Capture the cell that displays the provided text and extract its (x, y) central coordinate. 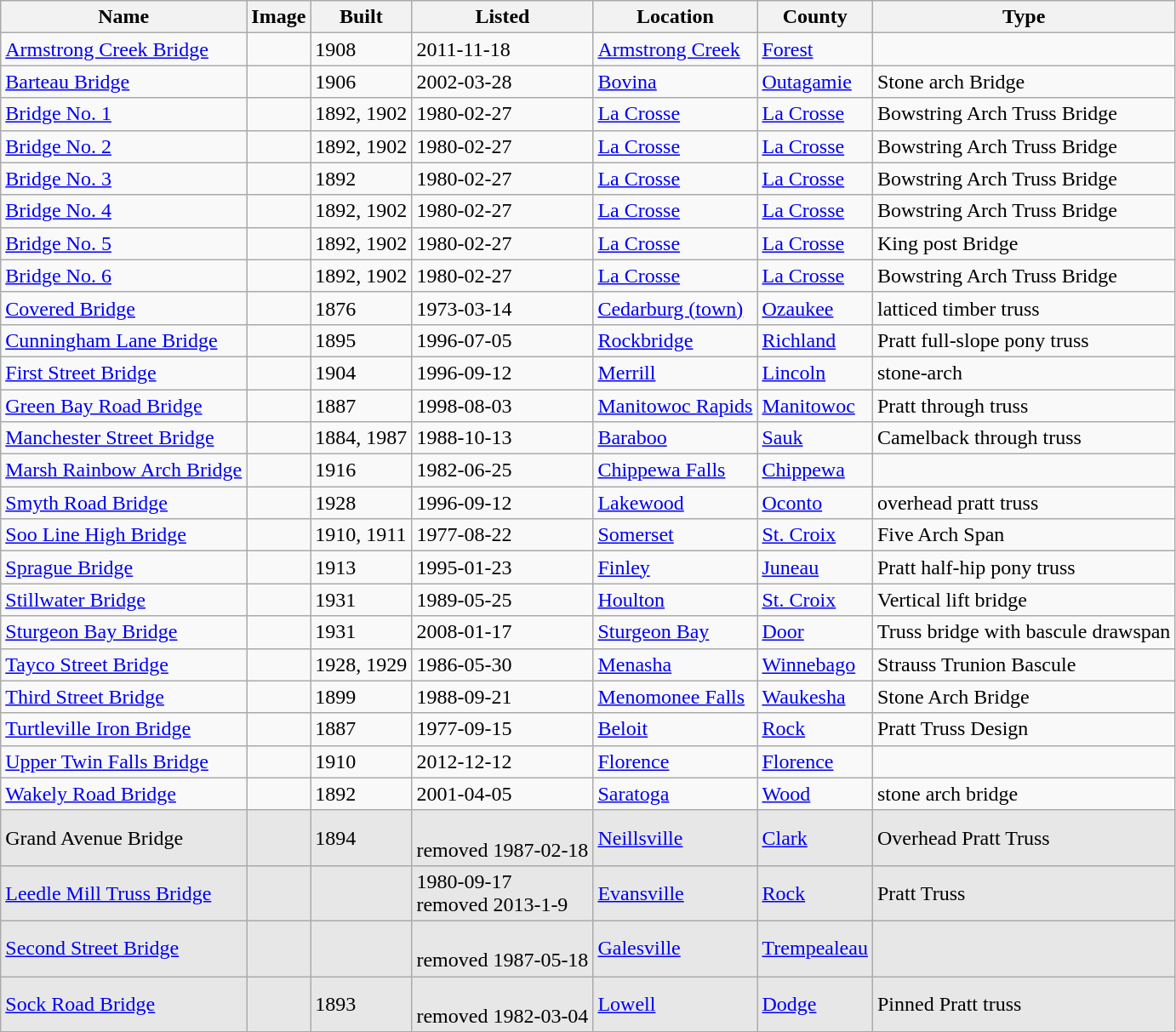
2002-03-28 (502, 82)
2012-12-12 (502, 761)
stone-arch (1023, 373)
Chippewa Falls (676, 470)
Armstrong Creek Bridge (124, 49)
Finley (676, 567)
1913 (361, 567)
1895 (361, 340)
1894 (361, 837)
Beloit (676, 729)
Galesville (676, 948)
Sturgeon Bay Bridge (124, 632)
Vertical lift bridge (1023, 600)
Bovina (676, 82)
1977-08-22 (502, 535)
Pratt full-slope pony truss (1023, 340)
Juneau (815, 567)
Richland (815, 340)
Pratt Truss (1023, 893)
1988-09-21 (502, 697)
Somerset (676, 535)
Neillsville (676, 837)
Saratoga (676, 794)
latticed timber truss (1023, 308)
Stone arch Bridge (1023, 82)
Lowell (676, 1004)
1916 (361, 470)
Cedarburg (town) (676, 308)
Marsh Rainbow Arch Bridge (124, 470)
Sock Road Bridge (124, 1004)
Listed (502, 17)
Rockbridge (676, 340)
County (815, 17)
Image (279, 17)
Built (361, 17)
Second Street Bridge (124, 948)
Sauk (815, 438)
Forest (815, 49)
Five Arch Span (1023, 535)
Stone Arch Bridge (1023, 697)
Bridge No. 1 (124, 114)
Stillwater Bridge (124, 600)
Oconto (815, 503)
Ozaukee (815, 308)
1884, 1987 (361, 438)
Baraboo (676, 438)
1988-10-13 (502, 438)
removed 1982-03-04 (502, 1004)
1899 (361, 697)
1910, 1911 (361, 535)
Bridge No. 5 (124, 243)
Truss bridge with bascule drawspan (1023, 632)
Lincoln (815, 373)
Pinned Pratt truss (1023, 1004)
Bridge No. 2 (124, 146)
1977-09-15 (502, 729)
1995-01-23 (502, 567)
Chippewa (815, 470)
1908 (361, 49)
First Street Bridge (124, 373)
overhead pratt truss (1023, 503)
2011-11-18 (502, 49)
Outagamie (815, 82)
Lakewood (676, 503)
Covered Bridge (124, 308)
Merrill (676, 373)
1980-09-17 removed 2013-1-9 (502, 893)
Bridge No. 4 (124, 211)
Third Street Bridge (124, 697)
Evansville (676, 893)
Clark (815, 837)
removed 1987-02-18 (502, 837)
Bridge No. 3 (124, 179)
Green Bay Road Bridge (124, 406)
Door (815, 632)
Wood (815, 794)
1893 (361, 1004)
Manchester Street Bridge (124, 438)
Soo Line High Bridge (124, 535)
1904 (361, 373)
Menasha (676, 664)
stone arch bridge (1023, 794)
Upper Twin Falls Bridge (124, 761)
1982-06-25 (502, 470)
1928, 1929 (361, 664)
Turtleville Iron Bridge (124, 729)
Houlton (676, 600)
Wakely Road Bridge (124, 794)
Dodge (815, 1004)
Tayco Street Bridge (124, 664)
Waukesha (815, 697)
1928 (361, 503)
1906 (361, 82)
Overhead Pratt Truss (1023, 837)
Barteau Bridge (124, 82)
Cunningham Lane Bridge (124, 340)
1998-08-03 (502, 406)
Grand Avenue Bridge (124, 837)
Pratt Truss Design (1023, 729)
Sprague Bridge (124, 567)
1910 (361, 761)
Sturgeon Bay (676, 632)
Location (676, 17)
1986-05-30 (502, 664)
Bridge No. 6 (124, 276)
Camelback through truss (1023, 438)
Smyth Road Bridge (124, 503)
1996-07-05 (502, 340)
Winnebago (815, 664)
1989-05-25 (502, 600)
Strauss Trunion Bascule (1023, 664)
removed 1987-05-18 (502, 948)
Pratt half-hip pony truss (1023, 567)
1876 (361, 308)
Name (124, 17)
Manitowoc Rapids (676, 406)
Manitowoc (815, 406)
Menomonee Falls (676, 697)
Pratt through truss (1023, 406)
Type (1023, 17)
Trempealeau (815, 948)
King post Bridge (1023, 243)
Leedle Mill Truss Bridge (124, 893)
Armstrong Creek (676, 49)
1973-03-14 (502, 308)
2008-01-17 (502, 632)
2001-04-05 (502, 794)
